Search for the cell housing the specified text and yield its [X, Y] center coordinate. 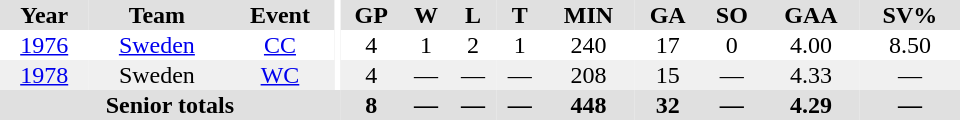
17 [668, 45]
8 [372, 105]
L [474, 15]
W [426, 15]
WC [280, 75]
4.33 [811, 75]
SV% [910, 15]
T [520, 15]
8.50 [910, 45]
MIN [588, 15]
CC [280, 45]
1976 [44, 45]
Year [44, 15]
32 [668, 105]
Senior totals [170, 105]
448 [588, 105]
Event [280, 15]
GAA [811, 15]
15 [668, 75]
SO [732, 15]
240 [588, 45]
0 [732, 45]
208 [588, 75]
4.29 [811, 105]
1978 [44, 75]
Team [156, 15]
4.00 [811, 45]
GP [372, 15]
2 [474, 45]
GA [668, 15]
